Determine the (x, y) coordinate at the center of the cell enclosing the given text.  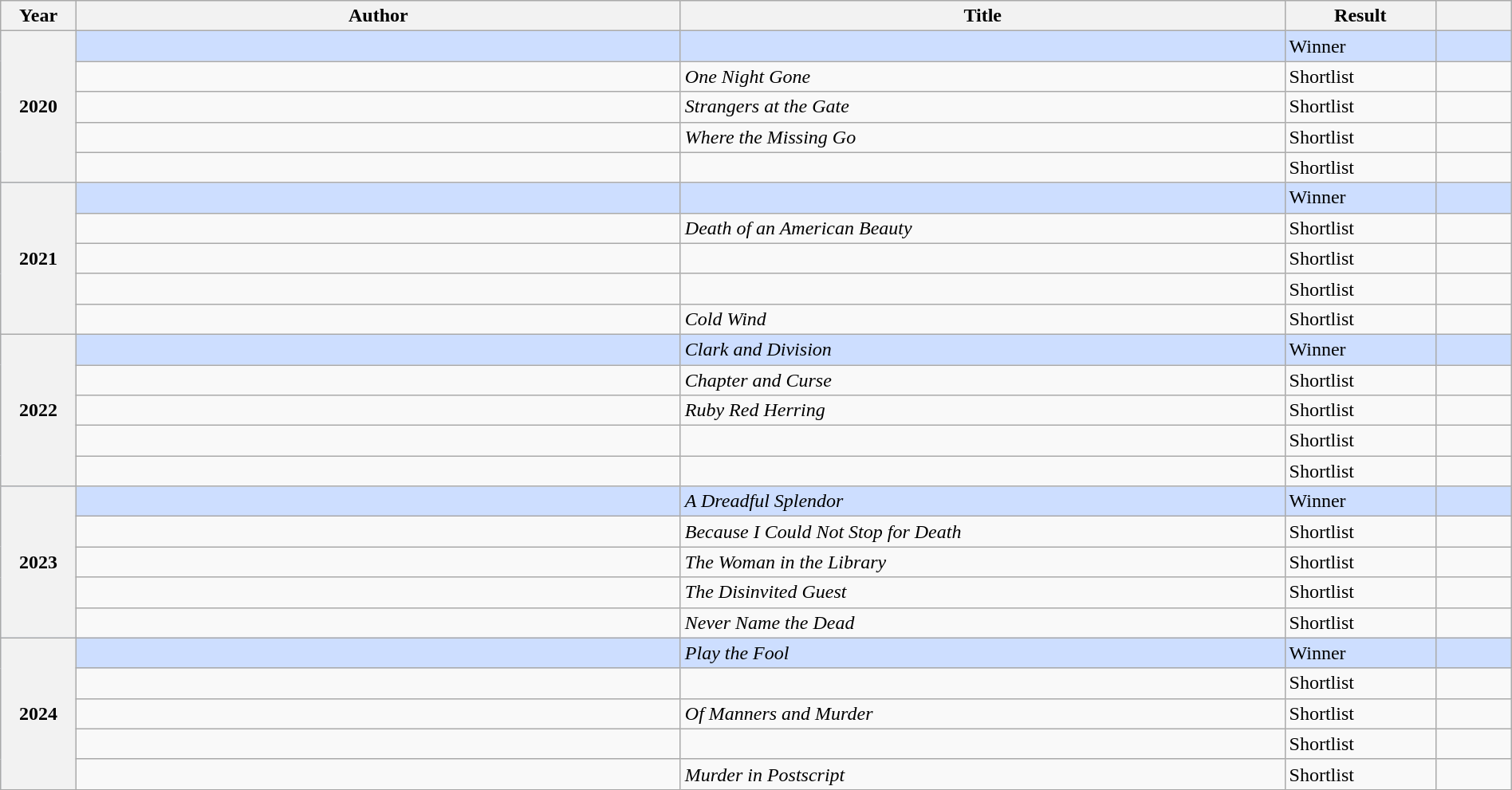
Ruby Red Herring (982, 411)
Of Manners and Murder (982, 713)
Murder in Postscript (982, 774)
The Woman in the Library (982, 562)
Where the Missing Go (982, 137)
Because I Could Not Stop for Death (982, 532)
Death of an American Beauty (982, 228)
2024 (38, 713)
Play the Fool (982, 653)
Title (982, 16)
Author (378, 16)
2022 (38, 410)
Strangers at the Gate (982, 107)
One Night Gone (982, 77)
Never Name the Dead (982, 623)
Result (1360, 16)
Clark and Division (982, 349)
The Disinvited Guest (982, 592)
2021 (38, 258)
2023 (38, 562)
Chapter and Curse (982, 380)
Year (38, 16)
A Dreadful Splendor (982, 501)
2020 (38, 107)
Cold Wind (982, 319)
